Return the (x, y) coordinate for the center point of the cell that contains the specified text.  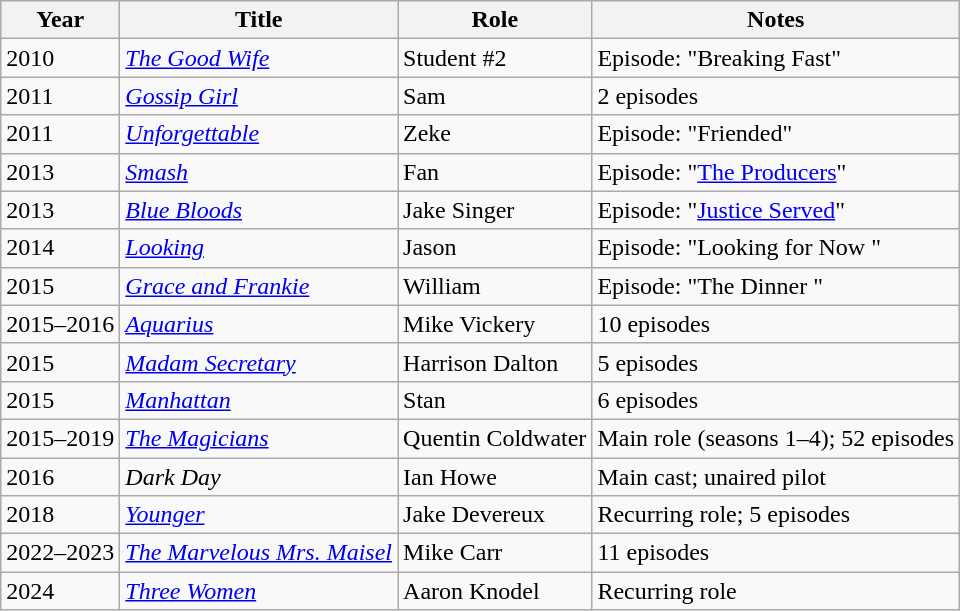
10 episodes (776, 324)
Smash (259, 172)
Aquarius (259, 324)
Recurring role (776, 591)
Grace and Frankie (259, 286)
Jason (495, 248)
Title (259, 20)
Episode: "Friended" (776, 134)
Mike Carr (495, 553)
Main cast; unaired pilot (776, 477)
Student #2 (495, 58)
Zeke (495, 134)
Role (495, 20)
6 episodes (776, 400)
The Magicians (259, 438)
2016 (60, 477)
Episode: "Justice Served" (776, 210)
2022–2023 (60, 553)
2 episodes (776, 96)
Looking (259, 248)
11 episodes (776, 553)
Three Women (259, 591)
Main role (seasons 1–4); 52 episodes (776, 438)
2010 (60, 58)
Year (60, 20)
Stan (495, 400)
Harrison Dalton (495, 362)
2015–2019 (60, 438)
The Good Wife (259, 58)
Episode: "The Producers" (776, 172)
Fan (495, 172)
William (495, 286)
Jake Singer (495, 210)
2015–2016 (60, 324)
Gossip Girl (259, 96)
Jake Devereux (495, 515)
Mike Vickery (495, 324)
Episode: "The Dinner " (776, 286)
Sam (495, 96)
Manhattan (259, 400)
Dark Day (259, 477)
5 episodes (776, 362)
2014 (60, 248)
Unforgettable (259, 134)
Episode: "Looking for Now " (776, 248)
Blue Bloods (259, 210)
Episode: "Breaking Fast" (776, 58)
Ian Howe (495, 477)
Recurring role; 5 episodes (776, 515)
Notes (776, 20)
The Marvelous Mrs. Maisel (259, 553)
2024 (60, 591)
Madam Secretary (259, 362)
Quentin Coldwater (495, 438)
2018 (60, 515)
Younger (259, 515)
Aaron Knodel (495, 591)
